Return (X, Y) of the center of cell containing provided text 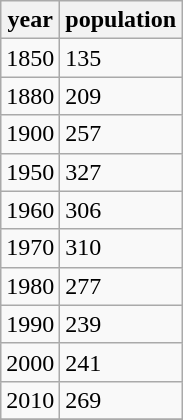
2000 (30, 362)
1900 (30, 134)
1970 (30, 248)
327 (121, 172)
1950 (30, 172)
239 (121, 324)
306 (121, 210)
277 (121, 286)
2010 (30, 400)
257 (121, 134)
1990 (30, 324)
1880 (30, 96)
269 (121, 400)
1850 (30, 58)
1980 (30, 286)
241 (121, 362)
1960 (30, 210)
310 (121, 248)
population (121, 20)
209 (121, 96)
135 (121, 58)
year (30, 20)
